Scan for the cell matching the given text and deliver its (X, Y) coordinate at center. 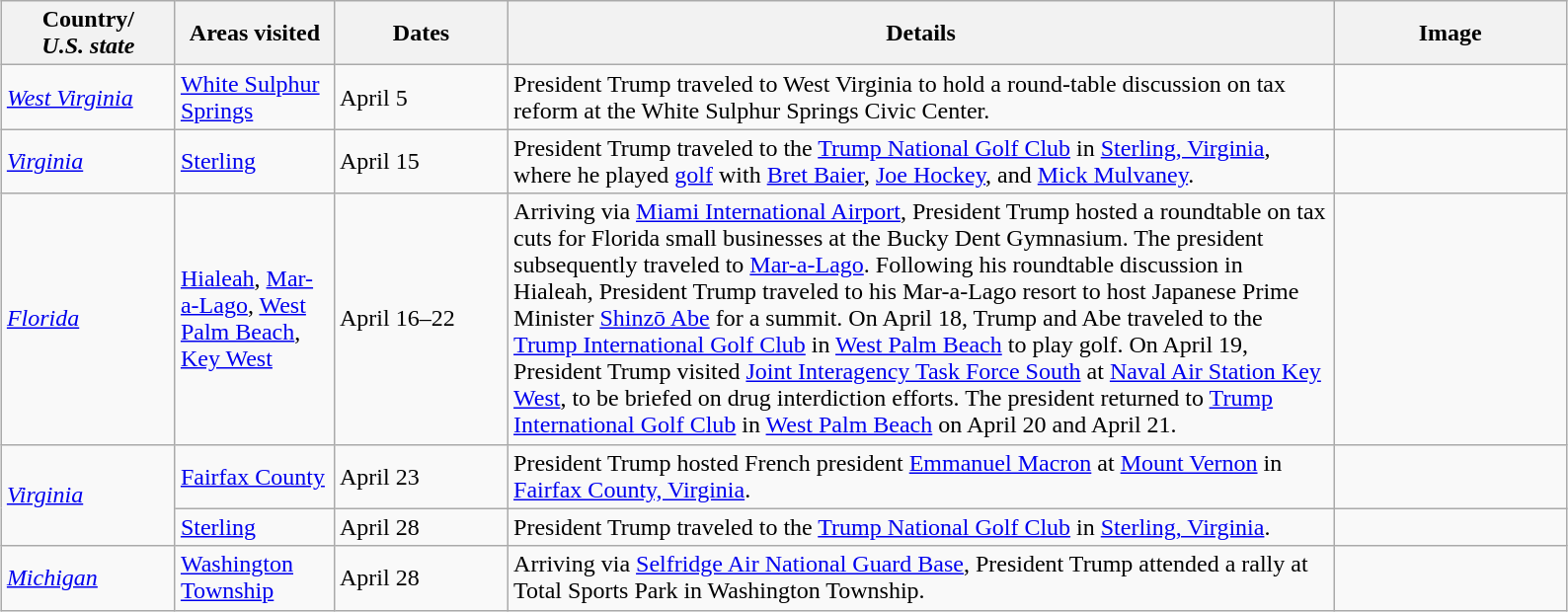
White Sulphur Springs (255, 97)
Dates (421, 34)
President Trump hosted French president Emmanuel Macron at Mount Vernon in Fairfax County, Virginia. (921, 476)
West Virginia (88, 97)
April 23 (421, 476)
Fairfax County (255, 476)
Country/U.S. state (88, 34)
April 16–22 (421, 319)
April 15 (421, 162)
President Trump traveled to West Virginia to hold a round-table discussion on tax reform at the White Sulphur Springs Civic Center. (921, 97)
President Trump traveled to the Trump National Golf Club in Sterling, Virginia. (921, 527)
Florida (88, 319)
President Trump traveled to the Trump National Golf Club in Sterling, Virginia, where he played golf with Bret Baier, Joe Hockey, and Mick Mulvaney. (921, 162)
Image (1450, 34)
Michigan (88, 578)
Details (921, 34)
Arriving via Selfridge Air National Guard Base, President Trump attended a rally at Total Sports Park in Washington Township. (921, 578)
Hialeah, Mar-a-Lago, West Palm Beach, Key West (255, 319)
April 5 (421, 97)
Areas visited (255, 34)
Washington Township (255, 578)
